Identify which cell holds the provided text, then report its (x, y) central coordinate. 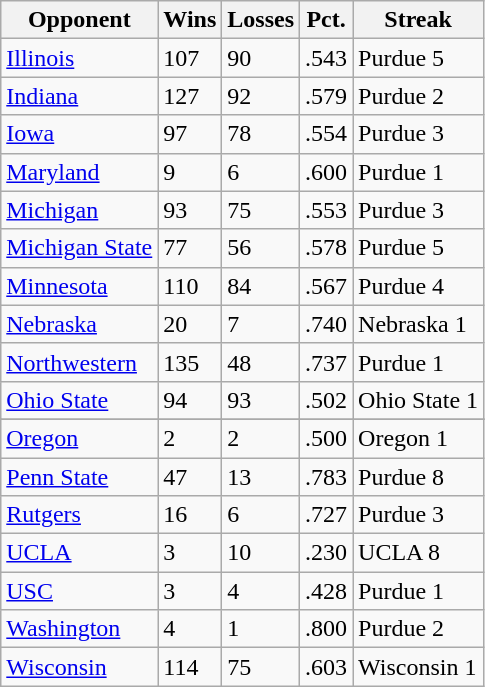
90 (261, 58)
9 (190, 172)
Indiana (80, 96)
.800 (326, 629)
Purdue 4 (418, 286)
UCLA (80, 553)
7 (261, 324)
.543 (326, 58)
Penn State (80, 477)
.600 (326, 172)
.230 (326, 553)
1 (261, 629)
.578 (326, 248)
Northwestern (80, 362)
48 (261, 362)
20 (190, 324)
77 (190, 248)
127 (190, 96)
92 (261, 96)
84 (261, 286)
Michigan State (80, 248)
UCLA 8 (418, 553)
.567 (326, 286)
Oregon (80, 438)
97 (190, 134)
.428 (326, 591)
Purdue 8 (418, 477)
16 (190, 515)
135 (190, 362)
Losses (261, 20)
Illinois (80, 58)
Oregon 1 (418, 438)
Nebraska 1 (418, 324)
Ohio State (80, 400)
Pct. (326, 20)
Ohio State 1 (418, 400)
Wisconsin (80, 667)
Rutgers (80, 515)
Opponent (80, 20)
56 (261, 248)
.740 (326, 324)
.737 (326, 362)
Wisconsin 1 (418, 667)
Washington (80, 629)
USC (80, 591)
.554 (326, 134)
13 (261, 477)
.553 (326, 210)
.783 (326, 477)
.500 (326, 438)
114 (190, 667)
107 (190, 58)
Michigan (80, 210)
.603 (326, 667)
Minnesota (80, 286)
110 (190, 286)
94 (190, 400)
10 (261, 553)
Streak (418, 20)
78 (261, 134)
47 (190, 477)
.727 (326, 515)
.579 (326, 96)
Maryland (80, 172)
Iowa (80, 134)
Nebraska (80, 324)
.502 (326, 400)
Wins (190, 20)
